Provide the (x, y) coordinate of the cell's center where the given text is located.  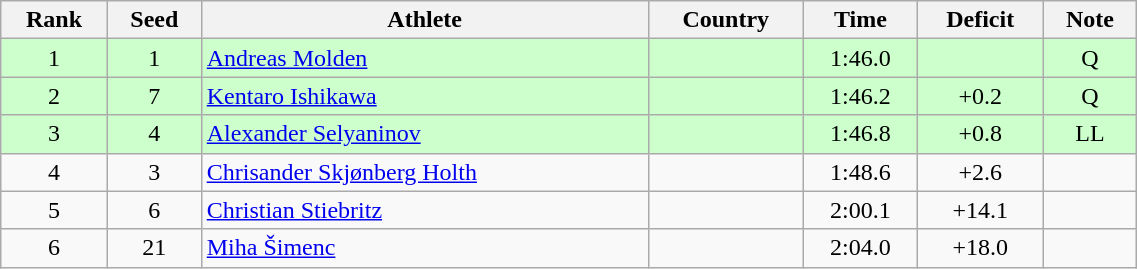
7 (154, 96)
Christian Stiebritz (424, 210)
Andreas Molden (424, 58)
Country (726, 20)
LL (1090, 134)
1:46.8 (860, 134)
2 (54, 96)
Miha Šimenc (424, 248)
1:46.2 (860, 96)
Athlete (424, 20)
Chrisander Skjønberg Holth (424, 172)
21 (154, 248)
Alexander Selyaninov (424, 134)
Note (1090, 20)
Deficit (980, 20)
2:04.0 (860, 248)
1:48.6 (860, 172)
+0.2 (980, 96)
Rank (54, 20)
Time (860, 20)
+2.6 (980, 172)
1:46.0 (860, 58)
5 (54, 210)
+0.8 (980, 134)
Kentaro Ishikawa (424, 96)
Seed (154, 20)
2:00.1 (860, 210)
+18.0 (980, 248)
+14.1 (980, 210)
